Locate the cell with the specified text and output its [x, y] center coordinate. 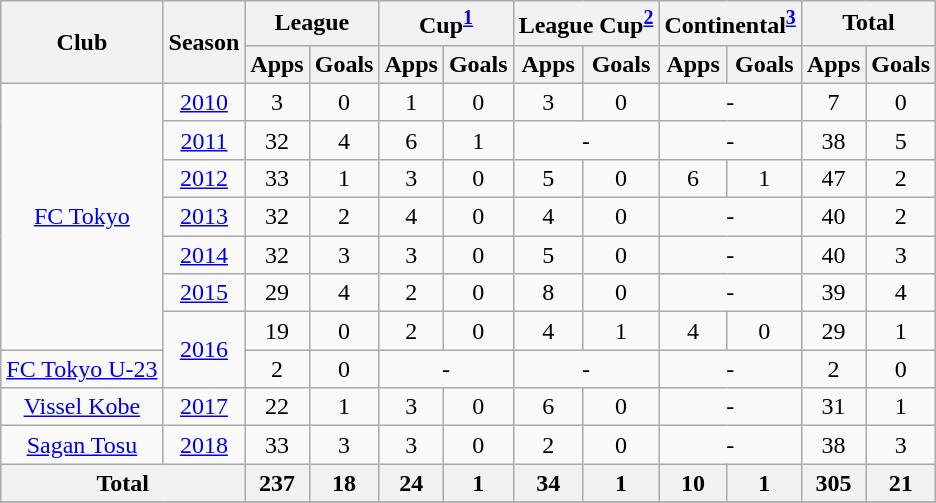
7 [833, 102]
21 [901, 483]
19 [277, 331]
League Cup2 [586, 24]
2013 [204, 217]
10 [693, 483]
47 [833, 178]
24 [411, 483]
8 [548, 293]
2014 [204, 255]
2017 [204, 407]
2012 [204, 178]
2016 [204, 350]
Sagan Tosu [82, 445]
FC Tokyo [82, 216]
31 [833, 407]
Continental3 [730, 24]
Club [82, 42]
2015 [204, 293]
Cup1 [446, 24]
Vissel Kobe [82, 407]
237 [277, 483]
FC Tokyo U-23 [82, 369]
305 [833, 483]
22 [277, 407]
Season [204, 42]
League [312, 24]
18 [344, 483]
2018 [204, 445]
2010 [204, 102]
2011 [204, 140]
39 [833, 293]
34 [548, 483]
